Return the (x, y) coordinate for the center point of the cell that contains the specified text.  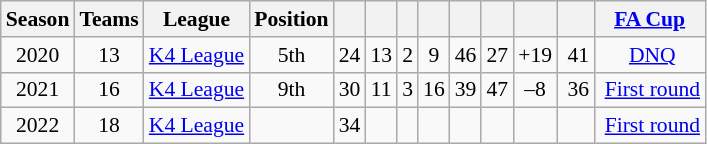
34 (350, 126)
League (196, 19)
Teams (108, 19)
2020 (38, 55)
FA Cup (650, 19)
41 (576, 55)
Position (291, 19)
9th (291, 90)
27 (497, 55)
+19 (535, 55)
Season (38, 19)
3 (408, 90)
18 (108, 126)
36 (576, 90)
47 (497, 90)
11 (381, 90)
2021 (38, 90)
30 (350, 90)
5th (291, 55)
DNQ (650, 55)
39 (466, 90)
9 (434, 55)
24 (350, 55)
–8 (535, 90)
2 (408, 55)
46 (466, 55)
2022 (38, 126)
